Locate the cell with the specified text and output its (x, y) center coordinate. 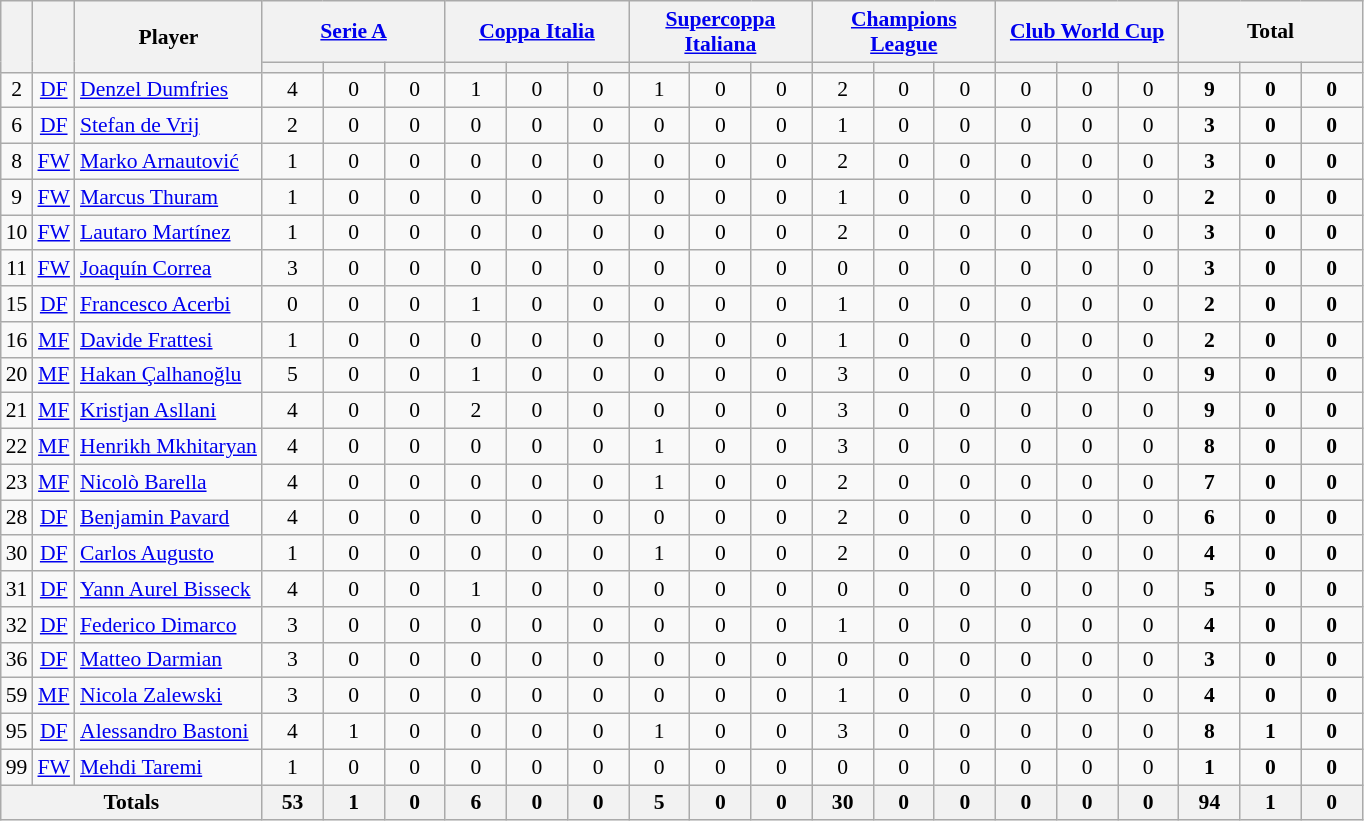
16 (17, 340)
Player (168, 36)
Totals (132, 803)
7 (1210, 482)
Stefan de Vrij (168, 126)
Serie A (354, 32)
32 (17, 625)
99 (17, 767)
36 (17, 660)
15 (17, 304)
95 (17, 732)
Federico Dimarco (168, 625)
11 (17, 269)
Coppa Italia (536, 32)
21 (17, 411)
Marko Arnautović (168, 162)
10 (17, 233)
22 (17, 447)
28 (17, 518)
Benjamin Pavard (168, 518)
Club World Cup (1086, 32)
94 (1210, 803)
Matteo Darmian (168, 660)
Champions League (904, 32)
31 (17, 589)
Francesco Acerbi (168, 304)
Yann Aurel Bisseck (168, 589)
Kristjan Asllani (168, 411)
Mehdi Taremi (168, 767)
53 (292, 803)
Nicola Zalewski (168, 696)
Carlos Augusto (168, 554)
Denzel Dumfries (168, 90)
Henrikh Mkhitaryan (168, 447)
Marcus Thuram (168, 197)
59 (17, 696)
Total (1270, 32)
23 (17, 482)
Lautaro Martínez (168, 233)
Hakan Çalhanoğlu (168, 375)
Supercoppa Italiana (720, 32)
Nicolò Barella (168, 482)
Alessandro Bastoni (168, 732)
Joaquín Correa (168, 269)
20 (17, 375)
Davide Frattesi (168, 340)
